Locate the cell with the specified text and output its [X, Y] center coordinate. 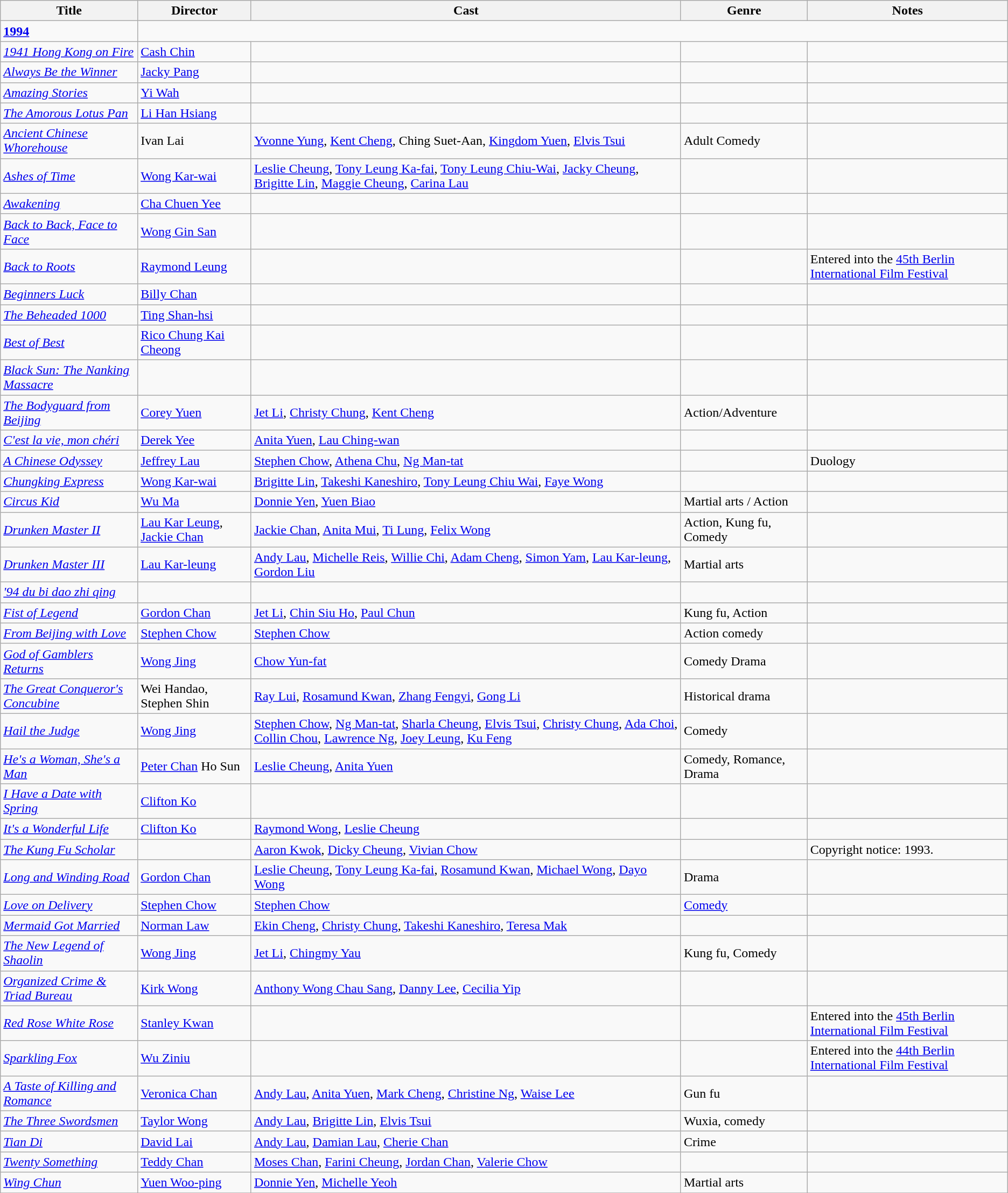
Yvonne Yung, Kent Cheng, Ching Suet-Aan, Kingdom Yuen, Elvis Tsui [466, 141]
Lau Kar-leung [195, 564]
Long and Winding Road [69, 878]
Leslie Cheung, Tony Leung Ka-fai, Rosamund Kwan, Michael Wong, Dayo Wong [466, 878]
Wuxia, comedy [744, 1121]
Moses Chan, Farini Cheung, Jordan Chan, Valerie Chow [466, 1162]
A Taste of Killing and Romance [69, 1093]
The New Legend of Shaolin [69, 953]
Derek Yee [195, 440]
Yuen Woo-ping [195, 1182]
Ashes of Time [69, 176]
Action, Kung fu, Comedy [744, 530]
Wing Chun [69, 1182]
Chow Yun-fat [466, 661]
1941 Hong Kong on Fire [69, 52]
A Chinese Odyssey [69, 461]
Amazing Stories [69, 93]
David Lai [195, 1141]
Wu Ziniu [195, 1058]
Jet Li, Chin Siu Ho, Paul Chun [466, 613]
Norman Law [195, 925]
Wu Ma [195, 502]
Aaron Kwok, Dicky Cheung, Vivian Chow [466, 850]
Twenty Something [69, 1162]
Billy Chan [195, 294]
The Amorous Lotus Pan [69, 113]
Jet Li, Christy Chung, Kent Cheng [466, 412]
Best of Best [69, 342]
Kirk Wong [195, 988]
Corey Yuen [195, 412]
Director [195, 11]
Kung fu, Action [744, 613]
Cash Chin [195, 52]
Genre [744, 11]
Jet Li, Chingmy Yau [466, 953]
Martial arts / Action [744, 502]
1994 [69, 31]
Rico Chung Kai Cheong [195, 342]
Ekin Cheng, Christy Chung, Takeshi Kaneshiro, Teresa Mak [466, 925]
Love on Delivery [69, 905]
Notes [907, 11]
Leslie Cheung, Tony Leung Ka-fai, Tony Leung Chiu-Wai, Jacky Cheung, Brigitte Lin, Maggie Cheung, Carina Lau [466, 176]
Teddy Chan [195, 1162]
The Bodyguard from Beijing [69, 412]
'94 du bi dao zhi qing [69, 592]
The Kung Fu Scholar [69, 850]
Crime [744, 1141]
Hail the Judge [69, 731]
Peter Chan Ho Sun [195, 766]
Andy Lau, Damian Lau, Cherie Chan [466, 1141]
Organized Crime & Triad Bureau [69, 988]
Stephen Chow, Athena Chu, Ng Man-tat [466, 461]
I Have a Date with Spring [69, 801]
Ray Lui, Rosamund Kwan, Zhang Fengyi, Gong Li [466, 696]
Leslie Cheung, Anita Yuen [466, 766]
Beginners Luck [69, 294]
Lau Kar Leung, Jackie Chan [195, 530]
It's a Wonderful Life [69, 829]
Andy Lau, Michelle Reis, Willie Chi, Adam Cheng, Simon Yam, Lau Kar-leung, Gordon Liu [466, 564]
Ancient Chinese Whorehouse [69, 141]
Yi Wah [195, 93]
God of Gamblers Returns [69, 661]
From Beijing with Love [69, 633]
Li Han Hsiang [195, 113]
Mermaid Got Married [69, 925]
Drunken Master II [69, 530]
The Three Swordsmen [69, 1121]
Tian Di [69, 1141]
Duology [907, 461]
Wei Handao, Stephen Shin [195, 696]
Donnie Yen, Michelle Yeoh [466, 1182]
Back to Back, Face to Face [69, 231]
Ivan Lai [195, 141]
Comedy Drama [744, 661]
Andy Lau, Anita Yuen, Mark Cheng, Christine Ng, Waise Lee [466, 1093]
Wong Gin San [195, 231]
Jeffrey Lau [195, 461]
Drunken Master III [69, 564]
Cha Chuen Yee [195, 203]
Ting Shan-hsi [195, 315]
Awakening [69, 203]
The Beheaded 1000 [69, 315]
Raymond Wong, Leslie Cheung [466, 829]
Raymond Leung [195, 266]
Anthony Wong Chau Sang, Danny Lee, Cecilia Yip [466, 988]
He's a Woman, She's a Man [69, 766]
Taylor Wong [195, 1121]
Drama [744, 878]
Anita Yuen, Lau Ching-wan [466, 440]
C'est la vie, mon chéri [69, 440]
Back to Roots [69, 266]
Historical drama [744, 696]
Fist of Legend [69, 613]
Comedy, Romance, Drama [744, 766]
Title [69, 11]
Donnie Yen, Yuen Biao [466, 502]
Sparkling Fox [69, 1058]
Andy Lau, Brigitte Lin, Elvis Tsui [466, 1121]
Jacky Pang [195, 72]
Chungking Express [69, 481]
Brigitte Lin, Takeshi Kaneshiro, Tony Leung Chiu Wai, Faye Wong [466, 481]
Jackie Chan, Anita Mui, Ti Lung, Felix Wong [466, 530]
Action comedy [744, 633]
Red Rose White Rose [69, 1023]
Copyright notice: 1993. [907, 850]
The Great Conqueror's Concubine [69, 696]
Stanley Kwan [195, 1023]
Always Be the Winner [69, 72]
Circus Kid [69, 502]
Veronica Chan [195, 1093]
Stephen Chow, Ng Man-tat, Sharla Cheung, Elvis Tsui, Christy Chung, Ada Choi, Collin Chou, Lawrence Ng, Joey Leung, Ku Feng [466, 731]
Adult Comedy [744, 141]
Gun fu [744, 1093]
Action/Adventure [744, 412]
Black Sun: The Nanking Massacre [69, 378]
Cast [466, 11]
Entered into the 44th Berlin International Film Festival [907, 1058]
Kung fu, Comedy [744, 953]
